Output the (X, Y) coordinate of the center of the cell containing the given text.  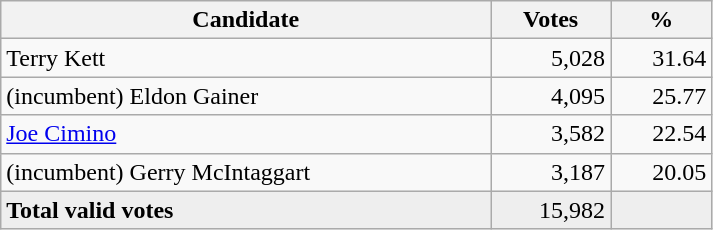
% (662, 20)
20.05 (662, 172)
(incumbent) Eldon Gainer (246, 96)
Total valid votes (246, 210)
22.54 (662, 134)
Votes (551, 20)
15,982 (551, 210)
5,028 (551, 58)
(incumbent) Gerry McIntaggart (246, 172)
Terry Kett (246, 58)
4,095 (551, 96)
3,582 (551, 134)
31.64 (662, 58)
Candidate (246, 20)
Joe Cimino (246, 134)
25.77 (662, 96)
3,187 (551, 172)
